For the text-containing cell, return its midpoint in (X, Y) coordinate format. 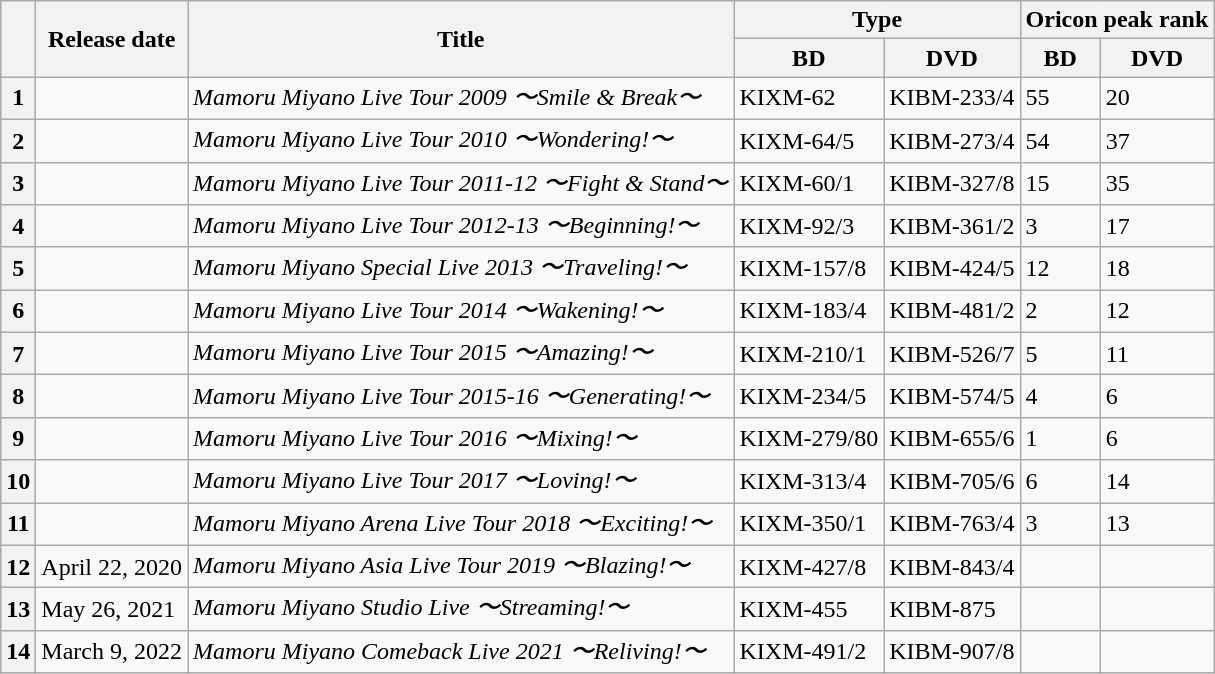
May 26, 2021 (112, 610)
KIXM-234/5 (809, 396)
KIXM-491/2 (809, 652)
KIBM-361/2 (952, 226)
March 9, 2022 (112, 652)
Mamoru Miyano Live Tour 2016 〜Mixing!〜 (461, 438)
KIBM-574/5 (952, 396)
KIXM-60/1 (809, 184)
KIBM-705/6 (952, 482)
20 (1157, 98)
8 (18, 396)
Mamoru Miyano Live Tour 2015 〜Amazing!〜 (461, 354)
KIXM-157/8 (809, 268)
Mamoru Miyano Live Tour 2012-13 〜Beginning!〜 (461, 226)
Mamoru Miyano Live Tour 2009 〜Smile & Break〜 (461, 98)
54 (1060, 140)
KIXM-350/1 (809, 524)
Mamoru Miyano Live Tour 2011-12 〜Fight & Stand〜 (461, 184)
9 (18, 438)
KIXM-92/3 (809, 226)
Mamoru Miyano Comeback Live 2021 〜Reliving!〜 (461, 652)
Mamoru Miyano Live Tour 2010 〜Wondering!〜 (461, 140)
10 (18, 482)
Mamoru Miyano Arena Live Tour 2018 〜Exciting!〜 (461, 524)
KIBM-875 (952, 610)
37 (1157, 140)
17 (1157, 226)
15 (1060, 184)
Release date (112, 39)
KIXM-64/5 (809, 140)
KIXM-62 (809, 98)
KIXM-183/4 (809, 312)
Mamoru Miyano Studio Live 〜Streaming!〜 (461, 610)
35 (1157, 184)
KIXM-427/8 (809, 566)
KIXM-455 (809, 610)
KIXM-210/1 (809, 354)
KIBM-273/4 (952, 140)
18 (1157, 268)
Type (877, 20)
Mamoru Miyano Live Tour 2015-16 〜Generating!〜 (461, 396)
Mamoru Miyano Live Tour 2017 〜Loving!〜 (461, 482)
KIBM-763/4 (952, 524)
7 (18, 354)
KIBM-655/6 (952, 438)
KIBM-907/8 (952, 652)
KIXM-279/80 (809, 438)
KIBM-424/5 (952, 268)
KIXM-313/4 (809, 482)
Oricon peak rank (1117, 20)
Title (461, 39)
KIBM-526/7 (952, 354)
KIBM-233/4 (952, 98)
KIBM-327/8 (952, 184)
Mamoru Miyano Asia Live Tour 2019 〜Blazing!〜 (461, 566)
55 (1060, 98)
Mamoru Miyano Special Live 2013 〜Traveling!〜 (461, 268)
Mamoru Miyano Live Tour 2014 〜Wakening!〜 (461, 312)
KIBM-481/2 (952, 312)
KIBM-843/4 (952, 566)
April 22, 2020 (112, 566)
